Pinpoint the cell where the given text exists, returning its [x, y] midpoint coordinate. 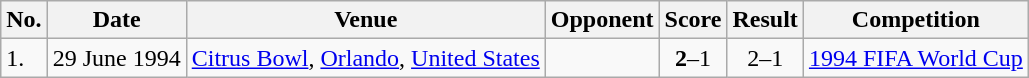
Competition [916, 20]
No. [24, 20]
1. [24, 58]
Venue [366, 20]
1994 FIFA World Cup [916, 58]
29 June 1994 [116, 58]
Opponent [602, 20]
Citrus Bowl, Orlando, United States [366, 58]
Score [693, 20]
Date [116, 20]
Result [765, 20]
